Scan for the cell matching the given text and deliver its [X, Y] coordinate at center. 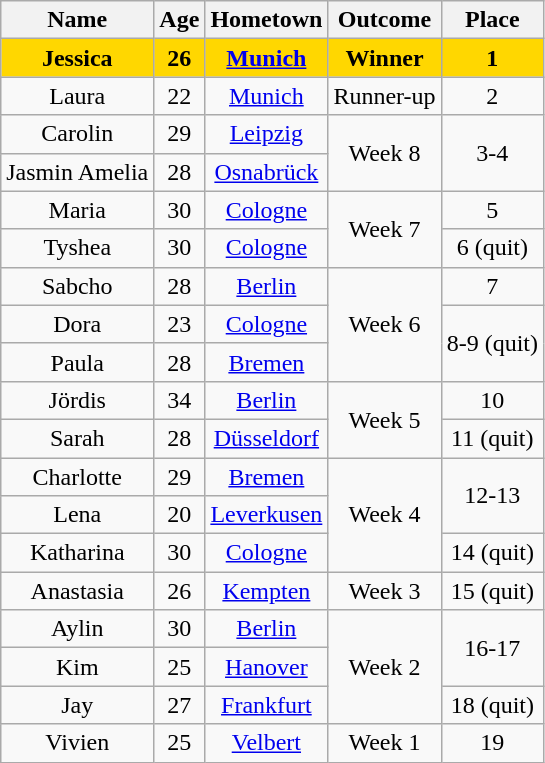
5 [492, 210]
Lena [78, 515]
Runner-up [384, 96]
Week 1 [384, 743]
Anastasia [78, 591]
Jay [78, 705]
22 [180, 96]
11 (quit) [492, 438]
Laura [78, 96]
Name [78, 20]
14 (quit) [492, 553]
Jasmin Amelia [78, 172]
20 [180, 515]
Velbert [266, 743]
Outcome [384, 20]
Week 3 [384, 591]
3-4 [492, 153]
Maria [78, 210]
Dora [78, 324]
27 [180, 705]
Sarah [78, 438]
Kempten [266, 591]
Age [180, 20]
Katharina [78, 553]
23 [180, 324]
34 [180, 400]
19 [492, 743]
Sabcho [78, 286]
Leipzig [266, 134]
16-17 [492, 648]
12-13 [492, 496]
Kim [78, 667]
Place [492, 20]
Aylin [78, 629]
Winner [384, 58]
Week 6 [384, 324]
Charlotte [78, 477]
Osnabrück [266, 172]
Hanover [266, 667]
Leverkusen [266, 515]
Frankfurt [266, 705]
15 (quit) [492, 591]
7 [492, 286]
Jördis [78, 400]
8-9 (quit) [492, 343]
Düsseldorf [266, 438]
Week 7 [384, 229]
Paula [78, 362]
1 [492, 58]
Carolin [78, 134]
Week 2 [384, 667]
Week 5 [384, 419]
Vivien [78, 743]
Week 8 [384, 153]
Tyshea [78, 248]
6 (quit) [492, 248]
Week 4 [384, 515]
2 [492, 96]
18 (quit) [492, 705]
10 [492, 400]
Jessica [78, 58]
Hometown [266, 20]
